Search for the cell housing the specified text and yield its [X, Y] center coordinate. 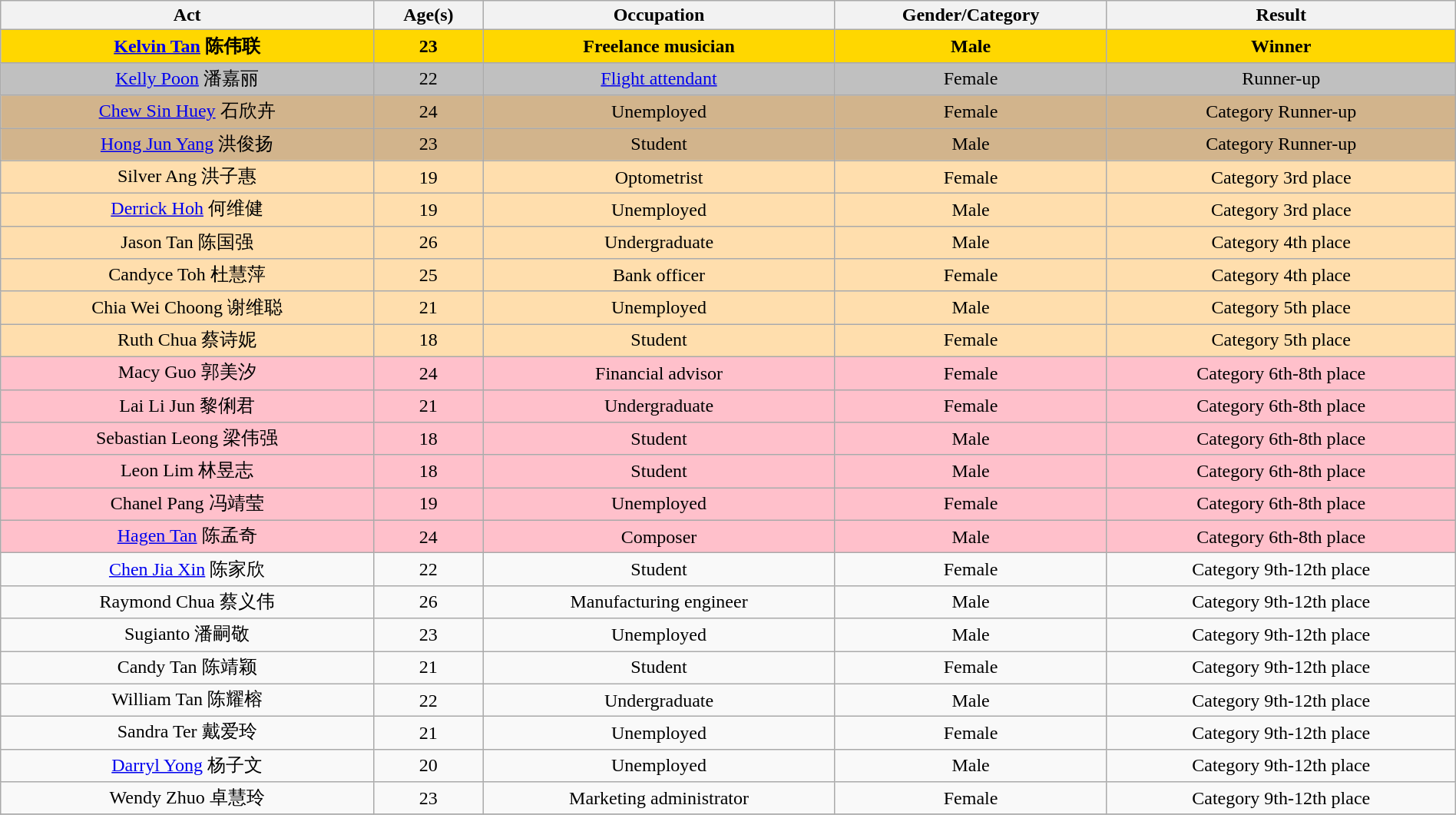
Sugianto 潘嗣敬 [187, 634]
Chen Jia Xin 陈家欣 [187, 570]
Gender/Category [971, 15]
Candy Tan 陈靖颖 [187, 668]
William Tan 陈耀榕 [187, 701]
Macy Guo 郭美汐 [187, 373]
Leon Lim 林昱志 [187, 472]
Result [1281, 15]
Bank officer [659, 275]
Wendy Zhuo 卓慧玲 [187, 799]
Lai Li Jun 黎俐君 [187, 406]
Composer [659, 536]
20 [429, 765]
Chew Sin Huey 石欣卉 [187, 112]
Derrick Hoh 何维健 [187, 210]
Chanel Pang 冯靖莹 [187, 504]
Kelvin Tan 陈伟联 [187, 46]
Hagen Tan 陈孟奇 [187, 536]
Jason Tan 陈国强 [187, 243]
Hong Jun Yang 洪俊扬 [187, 144]
Marketing administrator [659, 799]
Financial advisor [659, 373]
Kelly Poon 潘嘉丽 [187, 78]
Runner-up [1281, 78]
Age(s) [429, 15]
Chia Wei Choong 谢维聪 [187, 307]
Raymond Chua 蔡义伟 [187, 602]
Sebastian Leong 梁伟强 [187, 439]
Flight attendant [659, 78]
Freelance musician [659, 46]
Winner [1281, 46]
Optometrist [659, 177]
Silver Ang 洪子惠 [187, 177]
Act [187, 15]
25 [429, 275]
Sandra Ter 戴爱玲 [187, 733]
Candyce Toh 杜慧萍 [187, 275]
Occupation [659, 15]
Ruth Chua 蔡诗妮 [187, 341]
Manufacturing engineer [659, 602]
Darryl Yong 杨子文 [187, 765]
